Determine the [X, Y] coordinate at the center of the cell enclosing the given text.  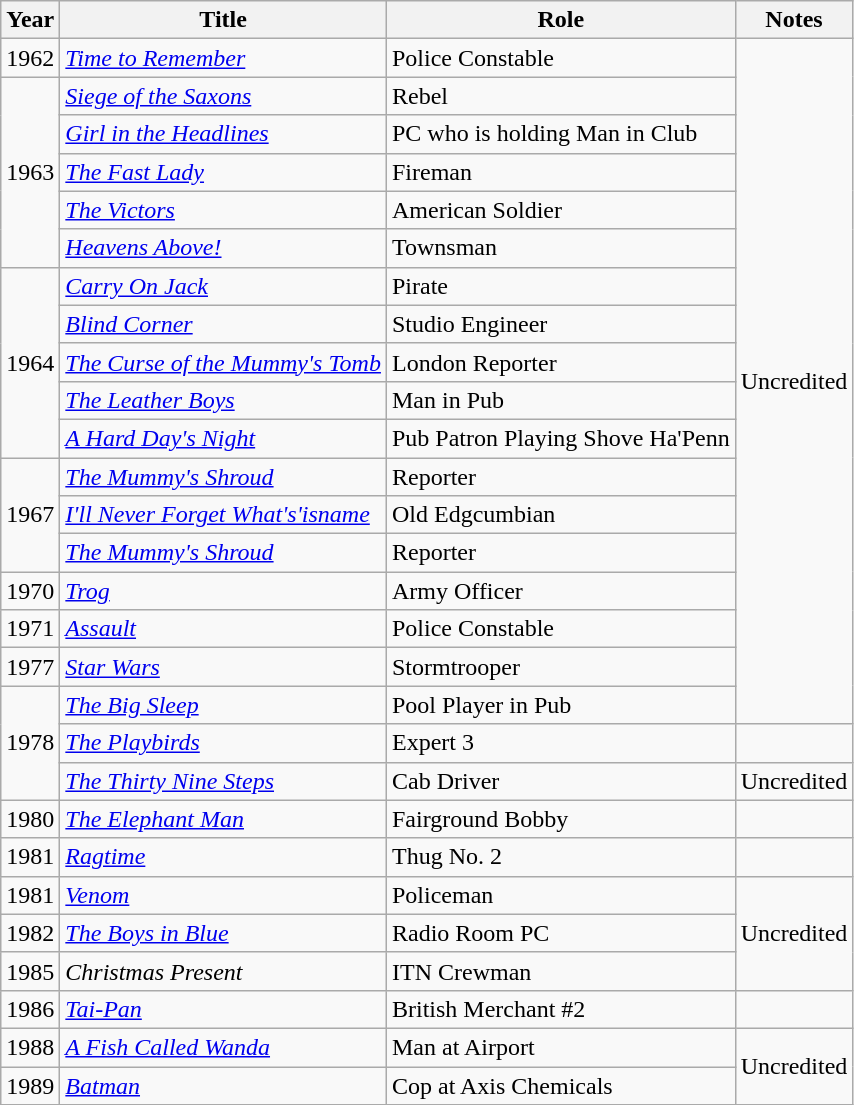
Year [30, 20]
Christmas Present [224, 971]
Pool Player in Pub [560, 705]
A Hard Day's Night [224, 438]
Expert 3 [560, 743]
Policeman [560, 895]
Townsman [560, 248]
1988 [30, 1047]
The Leather Boys [224, 400]
Fairground Bobby [560, 819]
The Fast Lady [224, 172]
The Big Sleep [224, 705]
1962 [30, 58]
Pirate [560, 286]
1980 [30, 819]
1977 [30, 667]
Old Edgcumbian [560, 515]
Cop at Axis Chemicals [560, 1085]
The Boys in Blue [224, 933]
Man at Airport [560, 1047]
Siege of the Saxons [224, 96]
Assault [224, 629]
London Reporter [560, 362]
Blind Corner [224, 324]
Cab Driver [560, 781]
Star Wars [224, 667]
1989 [30, 1085]
1971 [30, 629]
Time to Remember [224, 58]
Batman [224, 1085]
Venom [224, 895]
Tai-Pan [224, 1009]
Ragtime [224, 857]
Heavens Above! [224, 248]
The Elephant Man [224, 819]
Title [224, 20]
ITN Crewman [560, 971]
The Playbirds [224, 743]
1978 [30, 743]
Army Officer [560, 591]
American Soldier [560, 210]
1963 [30, 172]
Rebel [560, 96]
Pub Patron Playing Shove Ha'Penn [560, 438]
PC who is holding Man in Club [560, 134]
1970 [30, 591]
Stormtrooper [560, 667]
1964 [30, 362]
I'll Never Forget What's'isname [224, 515]
Notes [794, 20]
Girl in the Headlines [224, 134]
1967 [30, 515]
A Fish Called Wanda [224, 1047]
Carry On Jack [224, 286]
Fireman [560, 172]
Studio Engineer [560, 324]
Trog [224, 591]
Man in Pub [560, 400]
Role [560, 20]
Thug No. 2 [560, 857]
The Thirty Nine Steps [224, 781]
British Merchant #2 [560, 1009]
1982 [30, 933]
1985 [30, 971]
The Curse of the Mummy's Tomb [224, 362]
Radio Room PC [560, 933]
The Victors [224, 210]
1986 [30, 1009]
